Return the (X, Y) coordinate for the center point of the cell that contains the specified text.  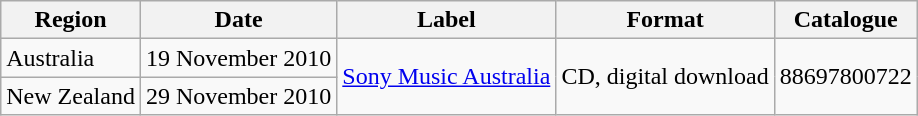
Australia (71, 58)
29 November 2010 (238, 96)
Date (238, 20)
Region (71, 20)
New Zealand (71, 96)
19 November 2010 (238, 58)
88697800722 (846, 77)
Format (665, 20)
Label (446, 20)
CD, digital download (665, 77)
Sony Music Australia (446, 77)
Catalogue (846, 20)
